Extract the [x, y] coordinate from the center of the cell holding the provided text.  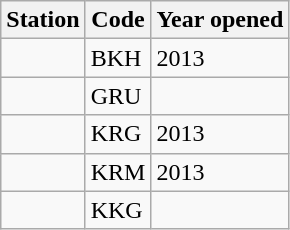
Station [43, 20]
GRU [118, 96]
Code [118, 20]
BKH [118, 58]
KRM [118, 172]
Year opened [220, 20]
KRG [118, 134]
KKG [118, 210]
